Return (X, Y) of the center of cell containing provided text 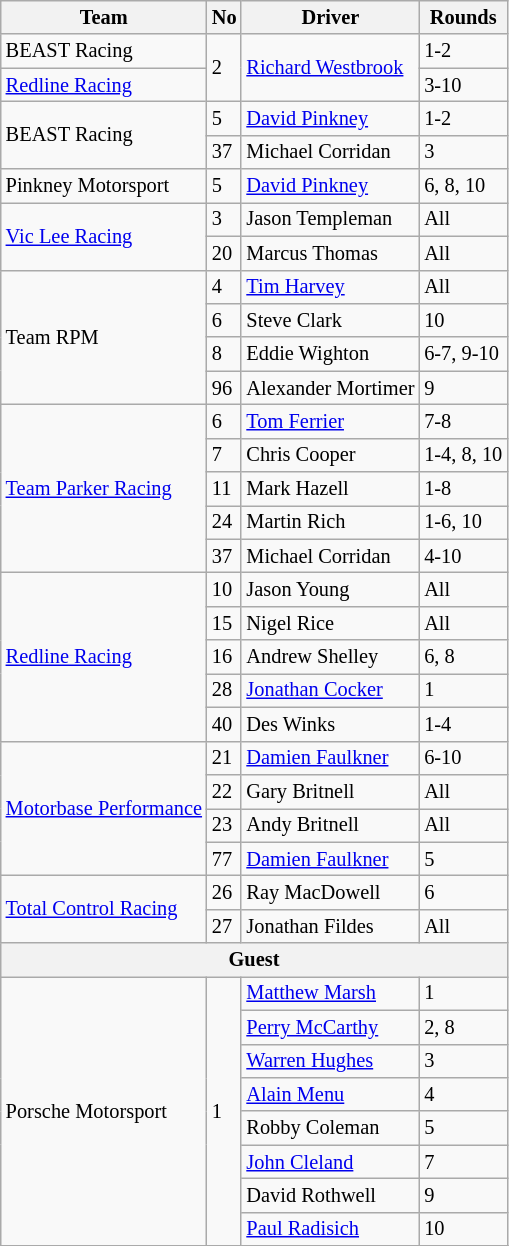
24 (224, 522)
Andrew Shelley (330, 657)
4-10 (463, 556)
Jason Young (330, 589)
16 (224, 657)
1-4, 8, 10 (463, 455)
Jason Templeman (330, 219)
Marcus Thomas (330, 253)
7-8 (463, 421)
Richard Westbrook (330, 68)
David Rothwell (330, 1195)
Ray MacDowell (330, 892)
Guest (254, 960)
1-4 (463, 724)
Tim Harvey (330, 287)
6, 8, 10 (463, 186)
Steve Clark (330, 320)
No (224, 17)
Team Parker Racing (104, 488)
28 (224, 690)
Team RPM (104, 338)
26 (224, 892)
Motorbase Performance (104, 808)
Warren Hughes (330, 1061)
Team (104, 17)
Des Winks (330, 724)
Chris Cooper (330, 455)
Alain Menu (330, 1094)
John Cleland (330, 1162)
3-10 (463, 85)
27 (224, 926)
1-8 (463, 489)
Matthew Marsh (330, 993)
Paul Radisich (330, 1229)
Andy Britnell (330, 825)
Total Control Racing (104, 908)
Pinkney Motorsport (104, 186)
Jonathan Cocker (330, 690)
22 (224, 791)
Porsche Motorsport (104, 1110)
8 (224, 354)
11 (224, 489)
2 (224, 68)
Martin Rich (330, 522)
6-7, 9-10 (463, 354)
2, 8 (463, 1027)
Gary Britnell (330, 791)
Eddie Wighton (330, 354)
40 (224, 724)
Mark Hazell (330, 489)
Jonathan Fildes (330, 926)
Tom Ferrier (330, 421)
1-6, 10 (463, 522)
21 (224, 758)
6-10 (463, 758)
15 (224, 623)
Nigel Rice (330, 623)
96 (224, 388)
Alexander Mortimer (330, 388)
77 (224, 859)
Rounds (463, 17)
23 (224, 825)
Perry McCarthy (330, 1027)
Vic Lee Racing (104, 236)
Driver (330, 17)
20 (224, 253)
6, 8 (463, 657)
Robby Coleman (330, 1128)
